Return (x, y) of the center of cell containing provided text 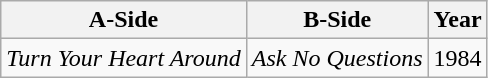
Year (458, 20)
B-Side (337, 20)
1984 (458, 58)
A-Side (124, 20)
Ask No Questions (337, 58)
Turn Your Heart Around (124, 58)
